Detect which cell encompasses the target text, then output its (X, Y) center coordinate. 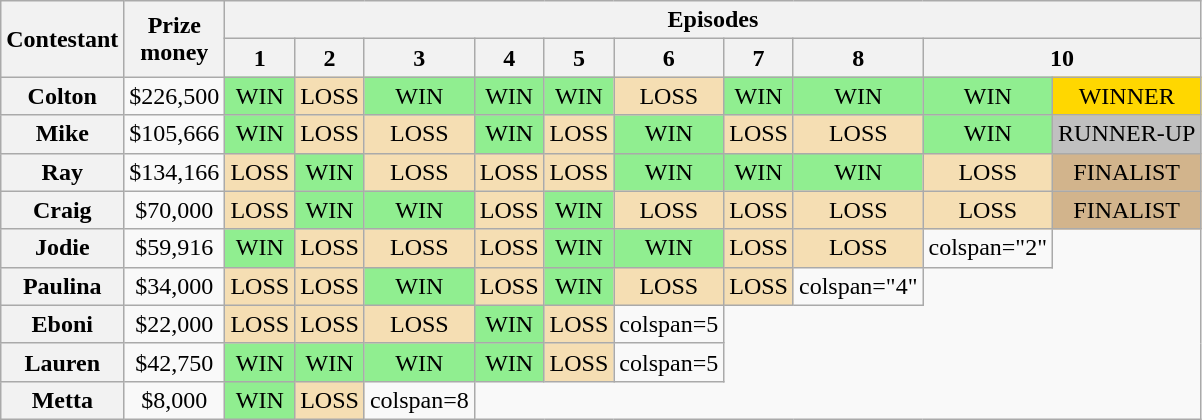
WINNER (1127, 96)
$22,000 (174, 324)
5 (579, 58)
10 (1062, 58)
1 (260, 58)
Contestant (62, 39)
Episodes (713, 20)
$134,166 (174, 172)
$8,000 (174, 400)
$59,916 (174, 248)
$70,000 (174, 210)
$105,666 (174, 134)
Prizemoney (174, 39)
colspan="4" (858, 286)
colspan=8 (419, 400)
Eboni (62, 324)
6 (669, 58)
Craig (62, 210)
8 (858, 58)
Lauren (62, 362)
7 (759, 58)
$34,000 (174, 286)
4 (509, 58)
2 (330, 58)
Ray (62, 172)
Colton (62, 96)
RUNNER-UP (1127, 134)
Jodie (62, 248)
Mike (62, 134)
$226,500 (174, 96)
$42,750 (174, 362)
Metta (62, 400)
Paulina (62, 286)
colspan="2" (988, 248)
3 (419, 58)
